Return (x, y) of the center of cell containing provided text 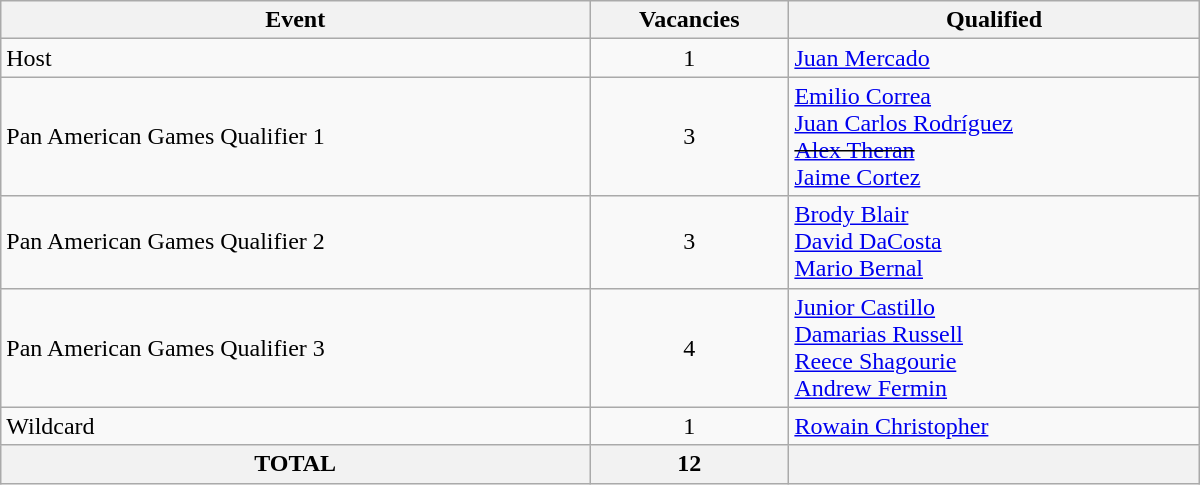
Junior Castillo Damarias Russell Reece Shagourie Andrew Fermin (994, 348)
Vacancies (690, 20)
TOTAL (296, 464)
12 (690, 464)
Rowain Christopher (994, 426)
Qualified (994, 20)
Brody Blair David DaCosta Mario Bernal (994, 242)
Event (296, 20)
Host (296, 58)
Pan American Games Qualifier 1 (296, 136)
Pan American Games Qualifier 2 (296, 242)
Juan Mercado (994, 58)
Wildcard (296, 426)
Pan American Games Qualifier 3 (296, 348)
Emilio Correa Juan Carlos Rodríguez Alex Theran Jaime Cortez (994, 136)
4 (690, 348)
